Search for the cell housing the specified text and yield its (X, Y) center coordinate. 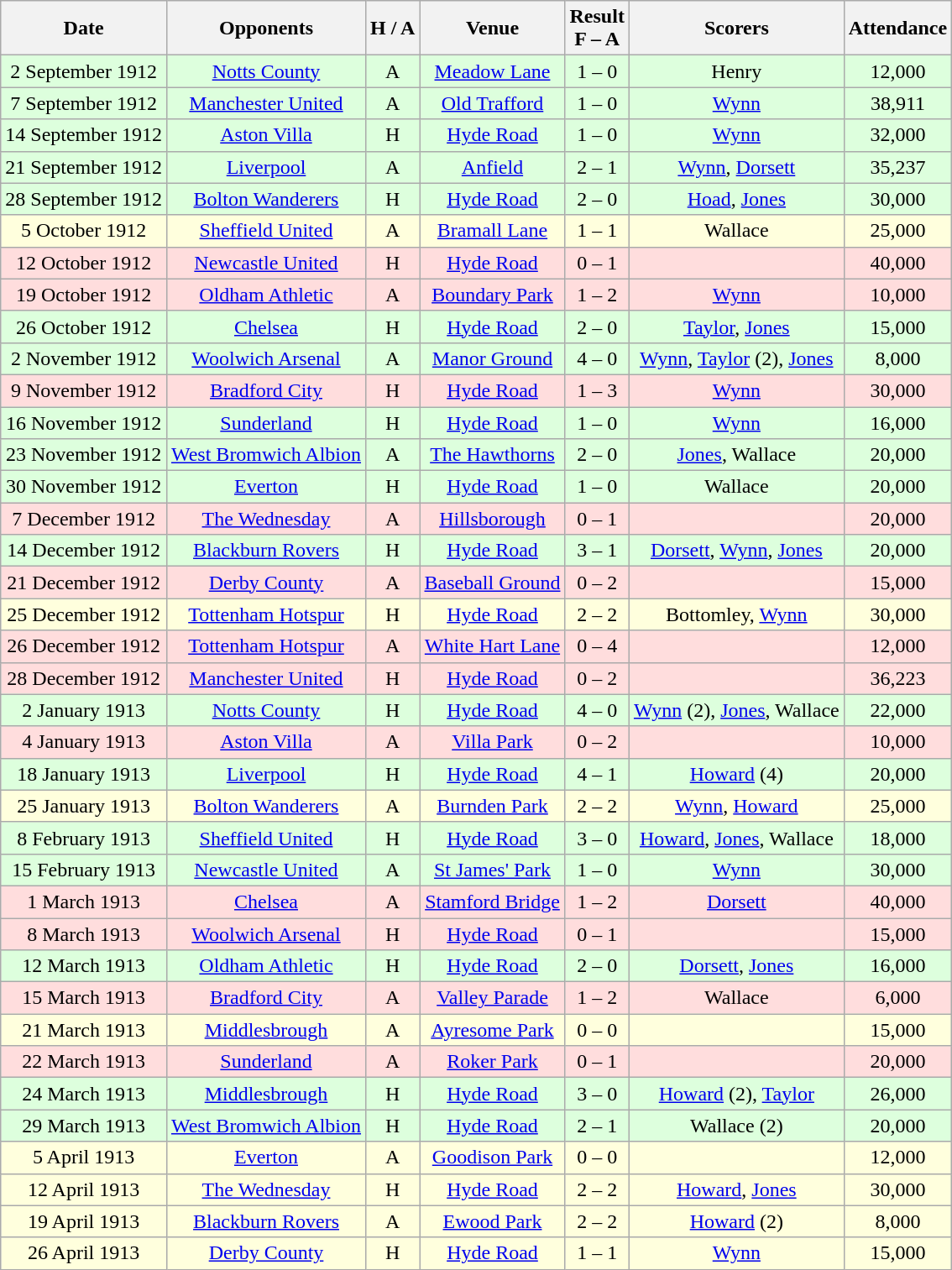
21 March 1913 (84, 1030)
Bramall Lane (492, 231)
18 January 1913 (84, 774)
Old Trafford (492, 103)
Hillsborough (492, 519)
Opponents (265, 29)
26 December 1912 (84, 646)
Venue (492, 29)
12 April 1913 (84, 1189)
Manor Ground (492, 358)
16 November 1912 (84, 422)
Goodison Park (492, 1158)
32,000 (897, 135)
26 April 1913 (84, 1253)
St James' Park (492, 870)
Jones, Wallace (736, 455)
12 October 1912 (84, 263)
36,223 (897, 678)
Dorsett, Jones (736, 966)
8 March 1913 (84, 934)
Valley Parade (492, 998)
Wynn (2), Jones, Wallace (736, 710)
Stamford Bridge (492, 902)
12 March 1913 (84, 966)
4 – 1 (597, 774)
25 December 1912 (84, 614)
White Hart Lane (492, 646)
Attendance (897, 29)
Date (84, 29)
7 September 1912 (84, 103)
28 December 1912 (84, 678)
0 – 4 (597, 646)
6,000 (897, 998)
26 October 1912 (84, 327)
24 March 1913 (84, 1094)
Henry (736, 71)
23 November 1912 (84, 455)
18,000 (897, 838)
19 October 1912 (84, 295)
Howard, Jones, Wallace (736, 838)
Dorsett, Wynn, Jones (736, 551)
15 March 1913 (84, 998)
21 September 1912 (84, 167)
Wynn, Taylor (2), Jones (736, 358)
21 December 1912 (84, 583)
Wynn, Dorsett (736, 167)
Hoad, Jones (736, 199)
The Hawthorns (492, 455)
H / A (393, 29)
35,237 (897, 167)
Ayresome Park (492, 1030)
4 January 1913 (84, 742)
28 September 1912 (84, 199)
29 March 1913 (84, 1126)
30 November 1912 (84, 487)
Anfield (492, 167)
Howard, Jones (736, 1189)
5 April 1913 (84, 1158)
14 December 1912 (84, 551)
3 – 1 (597, 551)
22 March 1913 (84, 1062)
Meadow Lane (492, 71)
Bottomley, Wynn (736, 614)
Howard (4) (736, 774)
Wynn, Howard (736, 806)
9 November 1912 (84, 390)
26,000 (897, 1094)
25 January 1913 (84, 806)
Ewood Park (492, 1221)
Roker Park (492, 1062)
22,000 (897, 710)
Dorsett (736, 902)
Wallace (2) (736, 1126)
1 – 3 (597, 390)
Boundary Park (492, 295)
19 April 1913 (84, 1221)
1 March 1913 (84, 902)
ResultF – A (597, 29)
Scorers (736, 29)
38,911 (897, 103)
15 February 1913 (84, 870)
7 December 1912 (84, 519)
Burnden Park (492, 806)
14 September 1912 (84, 135)
5 October 1912 (84, 231)
Howard (2) (736, 1221)
8 February 1913 (84, 838)
Howard (2), Taylor (736, 1094)
2 November 1912 (84, 358)
2 January 1913 (84, 710)
Villa Park (492, 742)
2 September 1912 (84, 71)
Taylor, Jones (736, 327)
Baseball Ground (492, 583)
